From the cell containing the given text, extract its center point as [X, Y] coordinate. 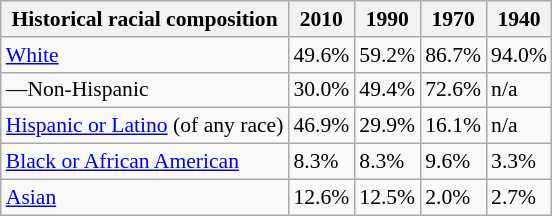
Historical racial composition [145, 19]
49.4% [387, 90]
1940 [519, 19]
Hispanic or Latino (of any race) [145, 126]
1990 [387, 19]
16.1% [453, 126]
12.6% [321, 197]
9.6% [453, 162]
94.0% [519, 55]
12.5% [387, 197]
46.9% [321, 126]
30.0% [321, 90]
2.0% [453, 197]
29.9% [387, 126]
Asian [145, 197]
2.7% [519, 197]
86.7% [453, 55]
72.6% [453, 90]
3.3% [519, 162]
—Non-Hispanic [145, 90]
59.2% [387, 55]
2010 [321, 19]
1970 [453, 19]
White [145, 55]
Black or African American [145, 162]
49.6% [321, 55]
